Find where the given text appears and provide that cell's center as [x, y] coordinate. 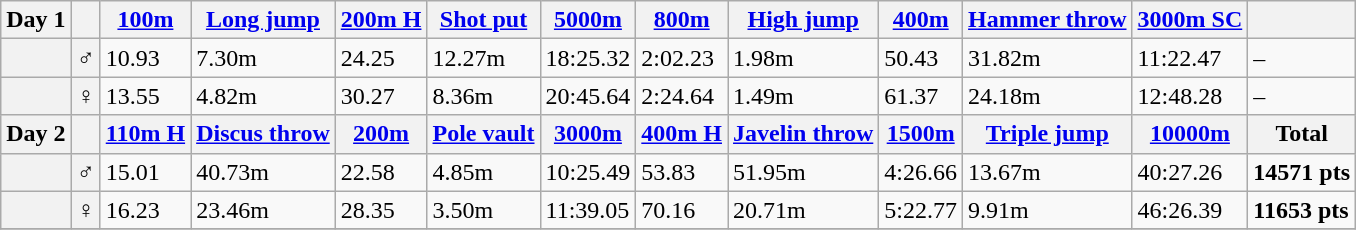
53.83 [682, 172]
4.85m [484, 172]
Shot put [484, 20]
50.43 [921, 58]
400m H [682, 134]
2:02.23 [682, 58]
3.50m [484, 210]
40:27.26 [1190, 172]
Discus throw [264, 134]
1.98m [804, 58]
200m H [381, 20]
200m [381, 134]
Javelin throw [804, 134]
12:48.28 [1190, 96]
16.23 [145, 210]
24.18m [1048, 96]
400m [921, 20]
11:39.05 [588, 210]
51.95m [804, 172]
15.01 [145, 172]
9.91m [1048, 210]
10:25.49 [588, 172]
8.36m [484, 96]
1500m [921, 134]
7.30m [264, 58]
13.67m [1048, 172]
18:25.32 [588, 58]
Day 2 [36, 134]
22.58 [381, 172]
4.82m [264, 96]
1.49m [804, 96]
31.82m [1048, 58]
12.27m [484, 58]
20:45.64 [588, 96]
23.46m [264, 210]
2:24.64 [682, 96]
40.73m [264, 172]
5:22.77 [921, 210]
11:22.47 [1190, 58]
10.93 [145, 58]
14571 pts [1302, 172]
Day 1 [36, 20]
46:26.39 [1190, 210]
High jump [804, 20]
11653 pts [1302, 210]
800m [682, 20]
30.27 [381, 96]
4:26.66 [921, 172]
3000m [588, 134]
3000m SC [1190, 20]
Pole vault [484, 134]
5000m [588, 20]
13.55 [145, 96]
100m [145, 20]
70.16 [682, 210]
24.25 [381, 58]
Long jump [264, 20]
Total [1302, 134]
110m H [145, 134]
61.37 [921, 96]
Hammer throw [1048, 20]
28.35 [381, 210]
20.71m [804, 210]
10000m [1190, 134]
Triple jump [1048, 134]
